Provide the [x, y] coordinate of the cell's center where the given text is located.  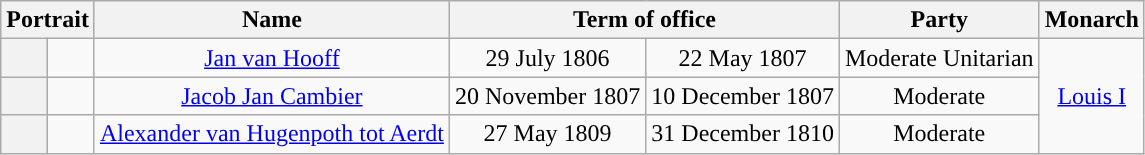
Monarch [1092, 20]
10 December 1807 [743, 96]
Jacob Jan Cambier [272, 96]
Louis I [1092, 96]
Portrait [48, 20]
22 May 1807 [743, 58]
27 May 1809 [547, 134]
Name [272, 20]
Jan van Hooff [272, 58]
Party [939, 20]
31 December 1810 [743, 134]
Alexander van Hugenpoth tot Aerdt [272, 134]
Moderate Unitarian [939, 58]
29 July 1806 [547, 58]
20 November 1807 [547, 96]
Term of office [644, 20]
